Search for the cell housing the specified text and yield its [x, y] center coordinate. 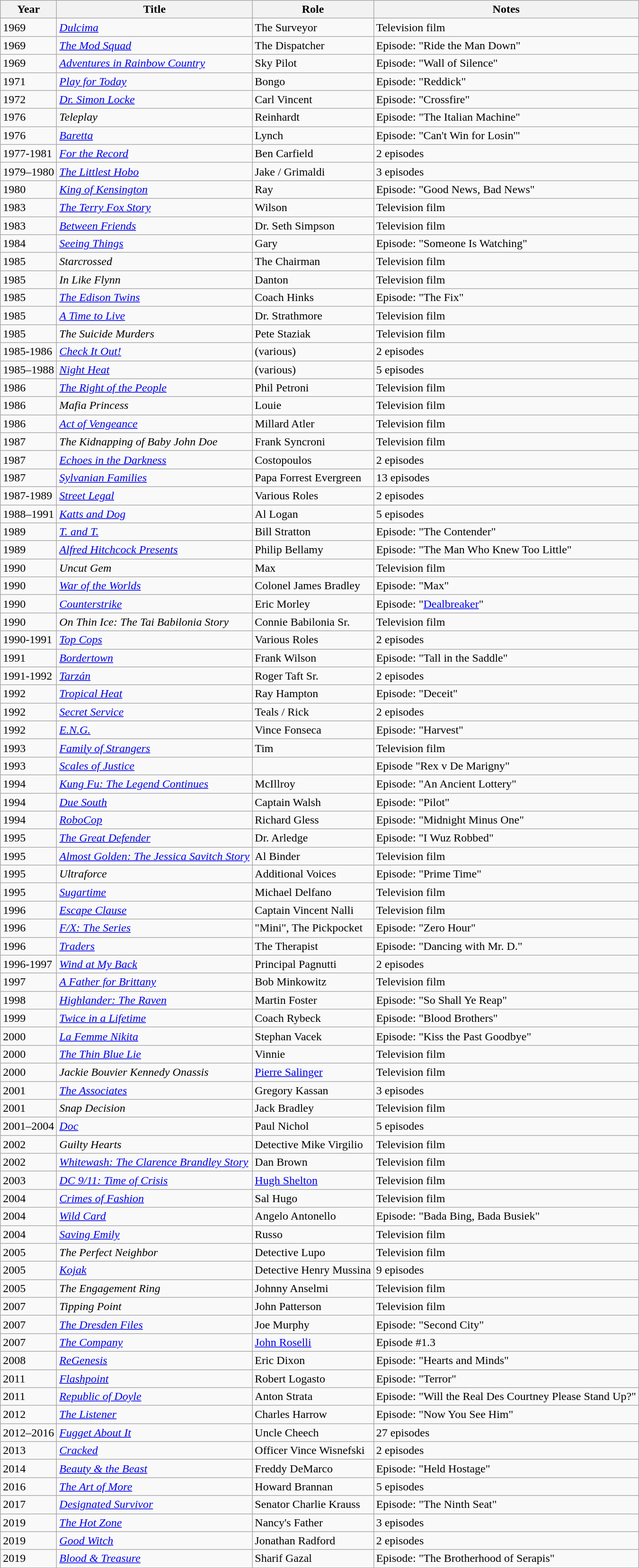
The Edison Twins [154, 298]
Episode: "I Wuz Robbed" [506, 838]
Gregory Kassan [313, 1090]
Episode: "Dealbreaker" [506, 604]
Additional Voices [313, 874]
Jake / Grimaldi [313, 171]
E.N.G. [154, 730]
Episode: "The Ninth Seat" [506, 1505]
2012 [28, 1415]
Richard Gless [313, 820]
Kung Fu: The Legend Continues [154, 784]
Howard Brannan [313, 1487]
Mafia Princess [154, 406]
Charles Harrow [313, 1415]
McIllroy [313, 784]
Teals / Rick [313, 712]
Episode: "Hearts and Minds" [506, 1360]
1980 [28, 189]
2001–2004 [28, 1126]
Wilson [313, 207]
1991 [28, 658]
Counterstrike [154, 604]
2003 [28, 1180]
The Chairman [313, 262]
Angelo Antonello [313, 1216]
The Kidnapping of Baby John Doe [154, 442]
Robert Logasto [313, 1379]
Sky Pilot [313, 63]
Night Heat [154, 370]
Captain Vincent Nalli [313, 910]
1990-1991 [28, 640]
The Great Defender [154, 838]
ReGenesis [154, 1360]
Paul Nichol [313, 1126]
Danton [313, 280]
Beauty & the Beast [154, 1469]
Eric Dixon [313, 1360]
Episode: "The Italian Machine" [506, 117]
2012–2016 [28, 1433]
The Therapist [313, 946]
Episode: "Terror" [506, 1379]
Episode: "Harvest" [506, 730]
1977-1981 [28, 153]
Republic of Doyle [154, 1397]
The Associates [154, 1090]
Uncle Cheech [313, 1433]
La Femme Nikita [154, 1036]
For the Record [154, 153]
Dr. Simon Locke [154, 99]
Seeing Things [154, 244]
Bordertown [154, 658]
Echoes in the Darkness [154, 460]
Episode: "Now You See Him" [506, 1415]
Dr. Strathmore [313, 316]
Episode: "Will the Real Des Courtney Please Stand Up?" [506, 1397]
Dulcima [154, 27]
Ray Hampton [313, 694]
Episode #1.3 [506, 1342]
Between Friends [154, 226]
1971 [28, 81]
Philip Bellamy [313, 550]
Episode: "The Contender" [506, 532]
Episode: "Midnight Minus One" [506, 820]
Lynch [313, 135]
Episode: "Can't Win for Losin'" [506, 135]
Episode: "Blood Brothers" [506, 1018]
Detective Henry Mussina [313, 1270]
Family of Strangers [154, 748]
9 episodes [506, 1270]
Escape Clause [154, 910]
Twice in a Lifetime [154, 1018]
Due South [154, 802]
A Father for Brittany [154, 982]
"Mini", The Pickpocket [313, 928]
Episode: "Bada Bing, Bada Busiek" [506, 1216]
A Time to Live [154, 316]
Bill Stratton [313, 532]
Jackie Bouvier Kennedy Onassis [154, 1072]
1987-1989 [28, 496]
Street Legal [154, 496]
Ultraforce [154, 874]
Year [28, 9]
Bongo [313, 81]
The Right of the People [154, 388]
Dr. Seth Simpson [313, 226]
Episode: "An Ancient Lottery" [506, 784]
2016 [28, 1487]
In Like Flynn [154, 280]
Episode: "The Man Who Knew Too Little" [506, 550]
Wind at My Back [154, 964]
King of Kensington [154, 189]
The Suicide Murders [154, 334]
Episode: "Crossfire" [506, 99]
Play for Today [154, 81]
Ben Carfield [313, 153]
Sharif Gazal [313, 1559]
Johnny Anselmi [313, 1288]
Captain Walsh [313, 802]
Check It Out! [154, 352]
Starcrossed [154, 262]
On Thin Ice: The Tai Babilonia Story [154, 622]
Scales of Justice [154, 766]
The Company [154, 1342]
Jonathan Radford [313, 1541]
1988–1991 [28, 514]
Russo [313, 1234]
Guilty Hearts [154, 1144]
1999 [28, 1018]
Episode: "Deceit" [506, 694]
Teleplay [154, 117]
Good Witch [154, 1541]
Uncut Gem [154, 568]
Roger Taft Sr. [313, 676]
Detective Mike Virgilio [313, 1144]
DC 9/11: Time of Crisis [154, 1180]
Kojak [154, 1270]
Officer Vince Wisnefski [313, 1451]
Adventures in Rainbow Country [154, 63]
2008 [28, 1360]
Episode: "The Fix" [506, 298]
Detective Lupo [313, 1252]
The Mod Squad [154, 45]
Dr. Arledge [313, 838]
The Thin Blue Lie [154, 1054]
The Terry Fox Story [154, 207]
Episode "Rex v De Marigny" [506, 766]
Principal Pagnutti [313, 964]
Snap Decision [154, 1108]
T. and T. [154, 532]
Episode: "Ride the Man Down" [506, 45]
Episode: "Max" [506, 586]
The Listener [154, 1415]
1985-1986 [28, 352]
Vinnie [313, 1054]
13 episodes [506, 478]
Alfred Hitchcock Presents [154, 550]
Gary [313, 244]
Hugh Shelton [313, 1180]
Louie [313, 406]
Phil Petroni [313, 388]
27 episodes [506, 1433]
Role [313, 9]
Max [313, 568]
2017 [28, 1505]
Costopoulos [313, 460]
Carl Vincent [313, 99]
Papa Forrest Evergreen [313, 478]
2014 [28, 1469]
1985–1988 [28, 370]
Fugget About It [154, 1433]
The Engagement Ring [154, 1288]
Sal Hugo [313, 1198]
1972 [28, 99]
The Littlest Hobo [154, 171]
1998 [28, 1000]
Traders [154, 946]
Nancy's Father [313, 1523]
Colonel James Bradley [313, 586]
Episode: "Kiss the Past Goodbye" [506, 1036]
Coach Hinks [313, 298]
Flashpoint [154, 1379]
Cracked [154, 1451]
The Art of More [154, 1487]
Episode: "Prime Time" [506, 874]
Saving Emily [154, 1234]
The Dispatcher [313, 45]
1984 [28, 244]
Freddy DeMarco [313, 1469]
Connie Babilonia Sr. [313, 622]
Episode: "Good News, Bad News" [506, 189]
Millard Atler [313, 424]
Designated Survivor [154, 1505]
Martin Foster [313, 1000]
Episode: "Zero Hour" [506, 928]
Tipping Point [154, 1306]
Stephan Vacek [313, 1036]
Secret Service [154, 712]
1997 [28, 982]
Frank Syncroni [313, 442]
Joe Murphy [313, 1324]
Episode: "Someone Is Watching" [506, 244]
Sylvanian Families [154, 478]
Act of Vengeance [154, 424]
Pierre Salinger [313, 1072]
Almost Golden: The Jessica Savitch Story [154, 856]
Al Logan [313, 514]
Tarzán [154, 676]
Frank Wilson [313, 658]
F/X: The Series [154, 928]
Reinhardt [313, 117]
Ray [313, 189]
Episode: "Held Hostage" [506, 1469]
Bob Minkowitz [313, 982]
Baretta [154, 135]
John Patterson [313, 1306]
Anton Strata [313, 1397]
The Dresden Files [154, 1324]
Vince Fonseca [313, 730]
Pete Staziak [313, 334]
Coach Rybeck [313, 1018]
Episode: "Wall of Silence" [506, 63]
John Roselli [313, 1342]
Episode: "The Brotherhood of Serapis" [506, 1559]
Tim [313, 748]
Senator Charlie Krauss [313, 1505]
Jack Bradley [313, 1108]
Episode: "So Shall Ye Reap" [506, 1000]
Crimes of Fashion [154, 1198]
The Perfect Neighbor [154, 1252]
Katts and Dog [154, 514]
Notes [506, 9]
Episode: "Tall in the Saddle" [506, 658]
Sugartime [154, 892]
Tropical Heat [154, 694]
1979–1980 [28, 171]
Doc [154, 1126]
RoboCop [154, 820]
Highlander: The Raven [154, 1000]
Michael Delfano [313, 892]
Al Binder [313, 856]
The Surveyor [313, 27]
Top Cops [154, 640]
Episode: "Second City" [506, 1324]
Eric Morley [313, 604]
Episode: "Dancing with Mr. D." [506, 946]
2013 [28, 1451]
1996-1997 [28, 964]
War of the Worlds [154, 586]
Whitewash: The Clarence Brandley Story [154, 1162]
Episode: "Reddick" [506, 81]
1991-1992 [28, 676]
Blood & Treasure [154, 1559]
Wild Card [154, 1216]
Episode: "Pilot" [506, 802]
The Hot Zone [154, 1523]
Title [154, 9]
Dan Brown [313, 1162]
